Detect which cell encompasses the target text, then output its [X, Y] center coordinate. 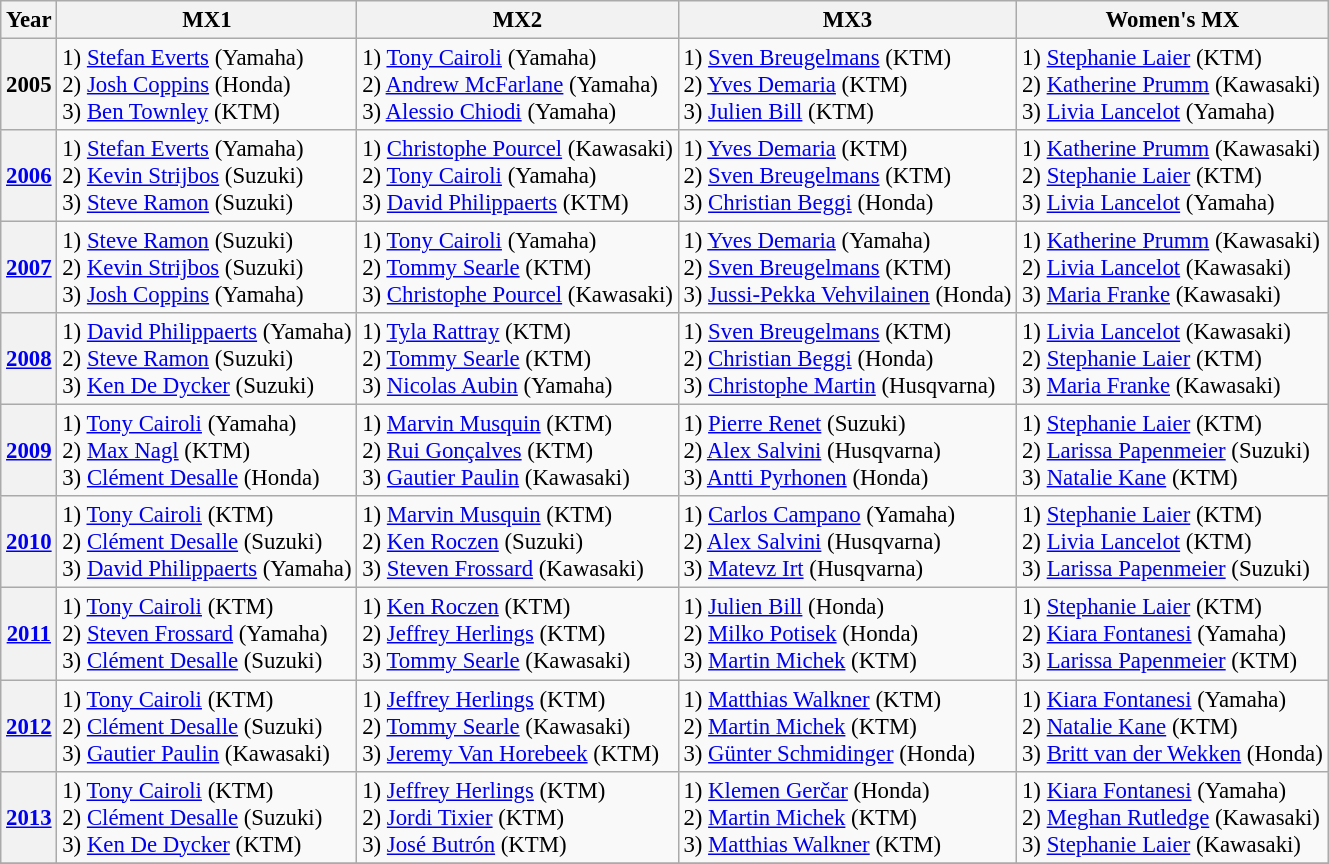
2007 [29, 268]
1) Kiara Fontanesi (Yamaha)2) Natalie Kane (KTM)3) Britt van der Wekken (Honda) [1172, 726]
2008 [29, 359]
1) Tony Cairoli (KTM)2) Clément Desalle (Suzuki)3) David Philippaerts (Yamaha) [207, 542]
2005 [29, 85]
1) Tony Cairoli (Yamaha)2) Andrew McFarlane (Yamaha)3) Alessio Chiodi (Yamaha) [518, 85]
1) Pierre Renet (Suzuki)2) Alex Salvini (Husqvarna)3) Antti Pyrhonen (Honda) [848, 451]
2006 [29, 176]
1) Marvin Musquin (KTM)2) Rui Gonçalves (KTM)3) Gautier Paulin (Kawasaki) [518, 451]
2012 [29, 726]
MX3 [848, 20]
1) Sven Breugelmans (KTM)2) Yves Demaria (KTM)3) Julien Bill (KTM) [848, 85]
1) Yves Demaria (Yamaha)2) Sven Breugelmans (KTM)3) Jussi-Pekka Vehvilainen (Honda) [848, 268]
1) Stephanie Laier (KTM)2) Kiara Fontanesi (Yamaha)3) Larissa Papenmeier (KTM) [1172, 634]
1) Matthias Walkner (KTM)2) Martin Michek (KTM)3) Günter Schmidinger (Honda) [848, 726]
1) Stefan Everts (Yamaha)2) Kevin Strijbos (Suzuki)3) Steve Ramon (Suzuki) [207, 176]
1) Livia Lancelot (Kawasaki)2) Stephanie Laier (KTM)3) Maria Franke (Kawasaki) [1172, 359]
1) Tony Cairoli (KTM)2) Steven Frossard (Yamaha)3) Clément Desalle (Suzuki) [207, 634]
1) Kiara Fontanesi (Yamaha)2) Meghan Rutledge (Kawasaki)3) Stephanie Laier (Kawasaki) [1172, 817]
1) Ken Roczen (KTM)2) Jeffrey Herlings (KTM)3) Tommy Searle (Kawasaki) [518, 634]
MX1 [207, 20]
Women's MX [1172, 20]
1) Steve Ramon (Suzuki)2) Kevin Strijbos (Suzuki)3) Josh Coppins (Yamaha) [207, 268]
1) Marvin Musquin (KTM)2) Ken Roczen (Suzuki)3) Steven Frossard (Kawasaki) [518, 542]
Year [29, 20]
1) Klemen Gerčar (Honda)2) Martin Michek (KTM)3) Matthias Walkner (KTM) [848, 817]
2010 [29, 542]
1) Yves Demaria (KTM)2) Sven Breugelmans (KTM)3) Christian Beggi (Honda) [848, 176]
1) Katherine Prumm (Kawasaki)2) Livia Lancelot (Kawasaki)3) Maria Franke (Kawasaki) [1172, 268]
1) Tony Cairoli (Yamaha)2) Max Nagl (KTM)3) Clément Desalle (Honda) [207, 451]
2009 [29, 451]
1) Stephanie Laier (KTM)2) Livia Lancelot (KTM)3) Larissa Papenmeier (Suzuki) [1172, 542]
1) Carlos Campano (Yamaha)2) Alex Salvini (Husqvarna)3) Matevz Irt (Husqvarna) [848, 542]
1) Stephanie Laier (KTM)2) Katherine Prumm (Kawasaki)3) Livia Lancelot (Yamaha) [1172, 85]
2011 [29, 634]
1) Sven Breugelmans (KTM)2) Christian Beggi (Honda)3) Christophe Martin (Husqvarna) [848, 359]
1) Tony Cairoli (KTM)2) Clément Desalle (Suzuki)3) Ken De Dycker (KTM) [207, 817]
1) Katherine Prumm (Kawasaki)2) Stephanie Laier (KTM)3) Livia Lancelot (Yamaha) [1172, 176]
1) David Philippaerts (Yamaha)2) Steve Ramon (Suzuki)3) Ken De Dycker (Suzuki) [207, 359]
2013 [29, 817]
1) Christophe Pourcel (Kawasaki)2) Tony Cairoli (Yamaha)3) David Philippaerts (KTM) [518, 176]
1) Stefan Everts (Yamaha)2) Josh Coppins (Honda)3) Ben Townley (KTM) [207, 85]
1) Jeffrey Herlings (KTM)2) Tommy Searle (Kawasaki)3) Jeremy Van Horebeek (KTM) [518, 726]
1) Jeffrey Herlings (KTM)2) Jordi Tixier (KTM)3) José Butrón (KTM) [518, 817]
1) Stephanie Laier (KTM)2) Larissa Papenmeier (Suzuki)3) Natalie Kane (KTM) [1172, 451]
1) Tony Cairoli (Yamaha)2) Tommy Searle (KTM)3) Christophe Pourcel (Kawasaki) [518, 268]
MX2 [518, 20]
1) Tony Cairoli (KTM)2) Clément Desalle (Suzuki)3) Gautier Paulin (Kawasaki) [207, 726]
1) Tyla Rattray (KTM)2) Tommy Searle (KTM)3) Nicolas Aubin (Yamaha) [518, 359]
1) Julien Bill (Honda)2) Milko Potisek (Honda)3) Martin Michek (KTM) [848, 634]
